Locate the cell with the specified text and output its (X, Y) center coordinate. 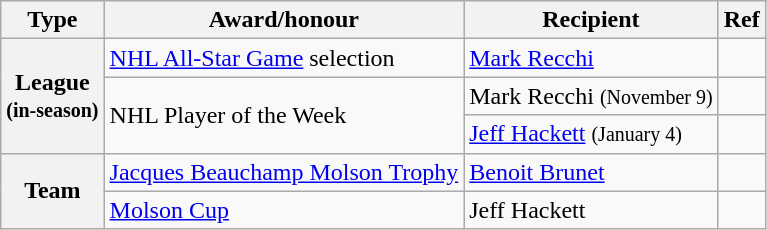
NHL Player of the Week (284, 115)
Benoit Brunet (591, 172)
Mark Recchi (591, 58)
Team (52, 191)
Jacques Beauchamp Molson Trophy (284, 172)
Ref (742, 20)
Mark Recchi (November 9) (591, 96)
Award/honour (284, 20)
Jeff Hackett (January 4) (591, 134)
League(in-season) (52, 96)
NHL All-Star Game selection (284, 58)
Jeff Hackett (591, 210)
Type (52, 20)
Recipient (591, 20)
Molson Cup (284, 210)
